Locate the cell with the specified text and output its [X, Y] center coordinate. 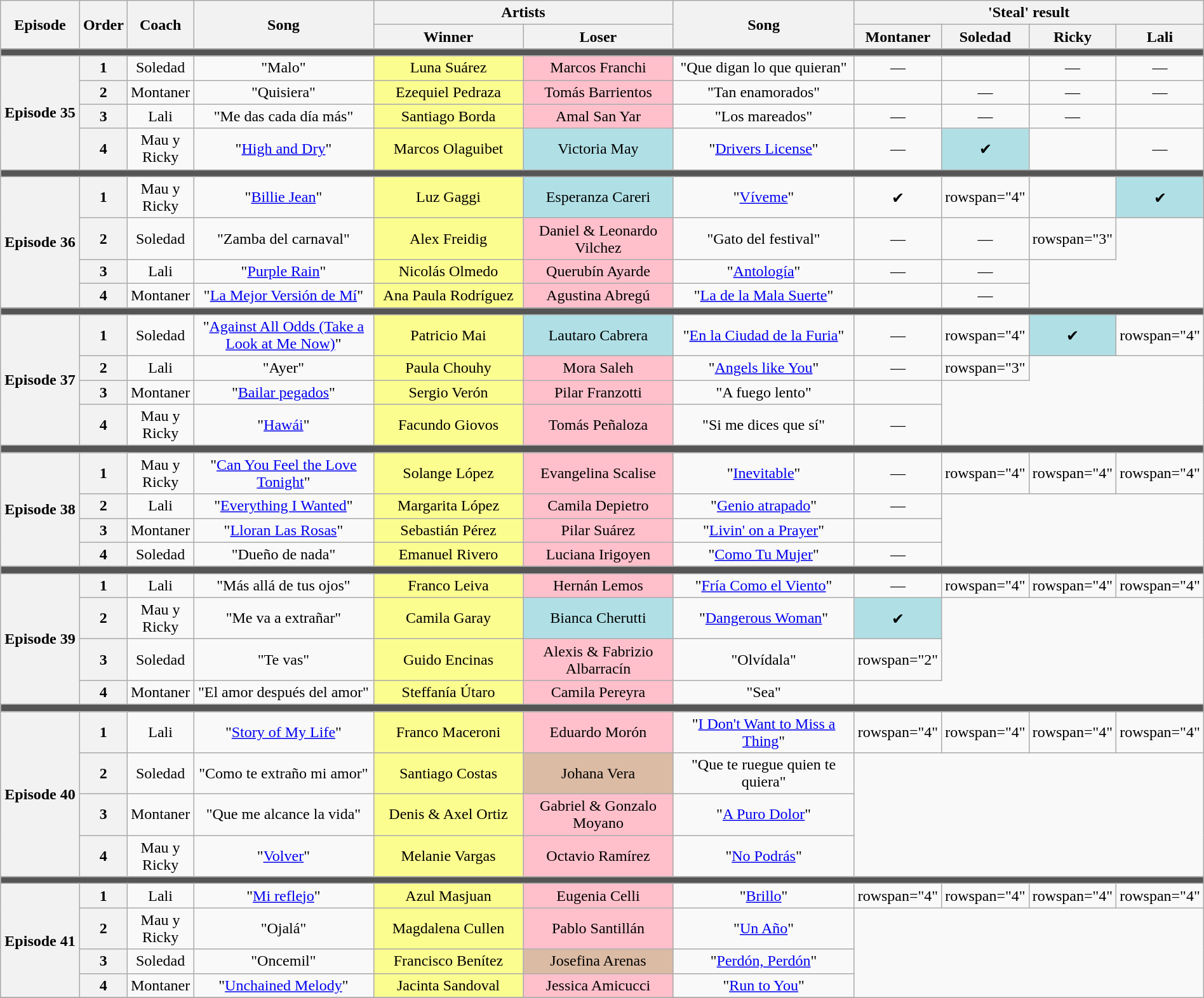
"Me va a extrañar" [283, 618]
"Purple Rain" [283, 271]
"I Don't Want to Miss a Thing" [763, 731]
"Lloran Las Rosas" [283, 530]
Tomás Peñaloza [598, 425]
"Dangerous Woman" [763, 618]
"Los mareados" [763, 116]
Episode [41, 25]
Solange López [448, 474]
Luz Gaggi [448, 197]
Paula Chouhy [448, 368]
Nicolás Olmedo [448, 271]
"Hawái" [283, 425]
Josefina Arenas [598, 961]
"Antología" [763, 271]
"Malo" [283, 68]
"A fuego lento" [763, 392]
"Mi reflejo" [283, 896]
Alexis & Fabrizio Albarracín [598, 659]
Eduardo Morón [598, 731]
"Drivers License" [763, 149]
Daniel & Leonardo Vilchez [598, 239]
"Story of My Life" [283, 731]
Loser [598, 37]
"Olvídala" [763, 659]
"Bailar pegados" [283, 392]
Episode 38 [41, 509]
Hernán Lemos [598, 585]
Tomás Barrientos [598, 92]
Gabriel & Gonzalo Moyano [598, 815]
"Volver" [283, 856]
Ricky [1073, 37]
Lautaro Cabrera [598, 335]
Ana Paula Rodríguez [448, 295]
Steffanía Útaro [448, 692]
Santiago Borda [448, 116]
"Tan enamorados" [763, 92]
Winner [448, 37]
Evangelina Scalise [598, 474]
"Víveme" [763, 197]
Jacinta Sandoval [448, 985]
Mora Saleh [598, 368]
"No Podrás" [763, 856]
"Can You Feel the Love Tonight" [283, 474]
Azul Masjuan [448, 896]
Franco Maceroni [448, 731]
"Más allá de tus ojos" [283, 585]
"Ojalá" [283, 928]
"En la Ciudad de la Furia" [763, 335]
Camila Depietro [598, 506]
Luna Suárez [448, 68]
"Perdón, Perdón" [763, 961]
Guido Encinas [448, 659]
"Ayer" [283, 368]
"Te vas" [283, 659]
Coach [160, 25]
Artists [523, 13]
Episode 41 [41, 941]
Episode 36 [41, 242]
'Steal' result [1029, 13]
"Que me alcance la vida" [283, 815]
Esperanza Careri [598, 197]
Ezequiel Pedraza [448, 92]
Facundo Giovos [448, 425]
"Dueño de nada" [283, 554]
rowspan="2" [898, 659]
"Brillo" [763, 896]
"Angels like You" [763, 368]
"El amor después del amor" [283, 692]
Denis & Axel Ortiz [448, 815]
"Me das cada día más" [283, 116]
"Billie Jean" [283, 197]
Octavio Ramírez [598, 856]
Francisco Benítez [448, 961]
"Genio atrapado" [763, 506]
Marcos Franchi [598, 68]
"Gato del festival" [763, 239]
Johana Vera [598, 773]
"Si me dices que sí" [763, 425]
Jessica Amicucci [598, 985]
"Everything I Wanted" [283, 506]
Agustina Abregú [598, 295]
"Fría Como el Viento" [763, 585]
Bianca Cherutti [598, 618]
"Unchained Melody" [283, 985]
"Como te extraño mi amor" [283, 773]
Eugenia Celli [598, 896]
Camila Garay [448, 618]
"Inevitable" [763, 474]
Order [103, 25]
Episode 40 [41, 794]
"Un Año" [763, 928]
Magdalena Cullen [448, 928]
Episode 39 [41, 639]
Pilar Franzotti [598, 392]
"Run to You" [763, 985]
Margarita López [448, 506]
Santiago Costas [448, 773]
Camila Pereyra [598, 692]
Melanie Vargas [448, 856]
"Against All Odds (Take a Look at Me Now)" [283, 335]
"Oncemil" [283, 961]
"Que te ruegue quien te quiera" [763, 773]
"Livin' on a Prayer" [763, 530]
"A Puro Dolor" [763, 815]
Patricio Mai [448, 335]
Pablo Santillán [598, 928]
Franco Leiva [448, 585]
Querubín Ayarde [598, 271]
Sergio Verón [448, 392]
"La Mejor Versión de Mí" [283, 295]
"La de la Mala Suerte" [763, 295]
Luciana Irigoyen [598, 554]
"Como Tu Mujer" [763, 554]
Episode 37 [41, 380]
Alex Freidig [448, 239]
"Sea" [763, 692]
Amal San Yar [598, 116]
Marcos Olaguibet [448, 149]
Pilar Suárez [598, 530]
"Que digan lo que quieran" [763, 68]
Emanuel Rivero [448, 554]
Episode 35 [41, 113]
"Zamba del carnaval" [283, 239]
"High and Dry" [283, 149]
"Quisiera" [283, 92]
Victoria May [598, 149]
Sebastián Pérez [448, 530]
